From the cell containing the given text, extract its center point as [X, Y] coordinate. 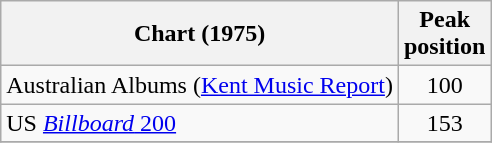
100 [444, 85]
US Billboard 200 [200, 123]
Australian Albums (Kent Music Report) [200, 85]
153 [444, 123]
Peakposition [444, 34]
Chart (1975) [200, 34]
